Capture the cell that displays the provided text and extract its (X, Y) central coordinate. 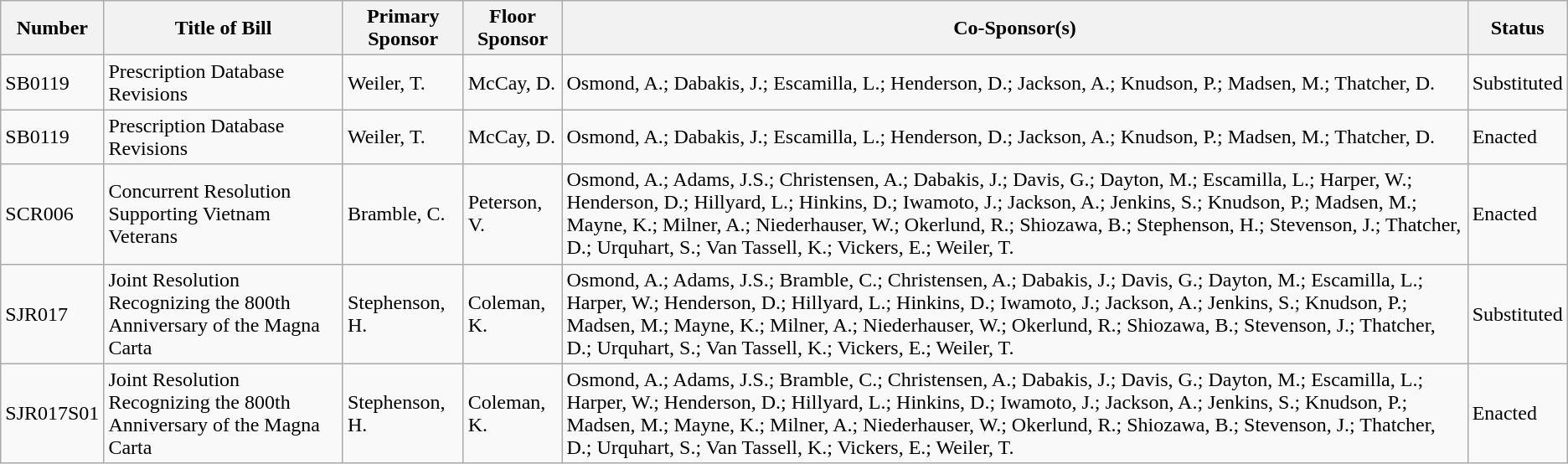
Status (1518, 28)
Number (52, 28)
Co-Sponsor(s) (1015, 28)
SCR006 (52, 214)
Concurrent Resolution Supporting Vietnam Veterans (224, 214)
SJR017 (52, 313)
Bramble, C. (403, 214)
SJR017S01 (52, 414)
Peterson, V. (513, 214)
Title of Bill (224, 28)
Floor Sponsor (513, 28)
Primary Sponsor (403, 28)
